Provide the (x, y) coordinate of the cell's center where the given text is located.  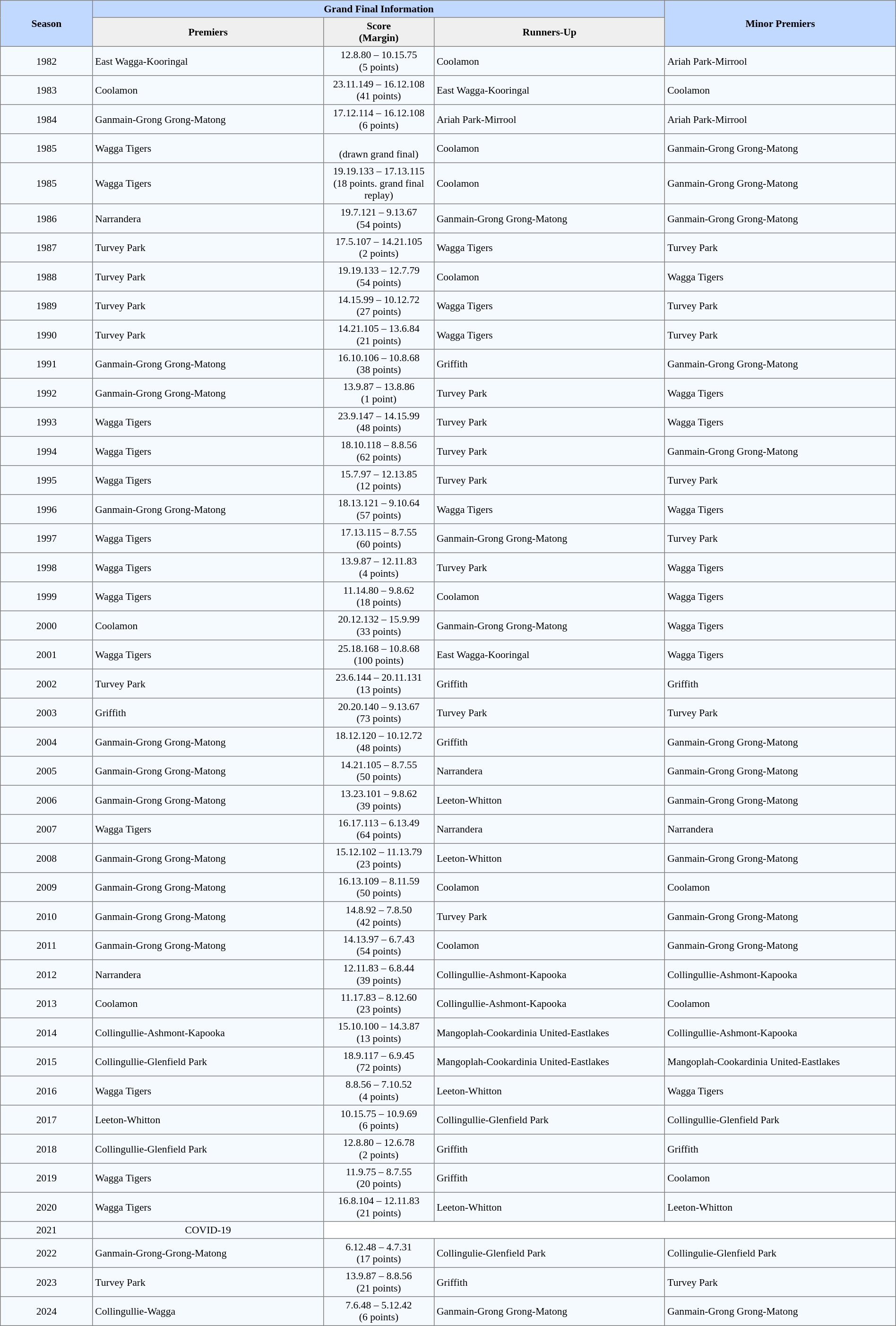
Ganmain-Grong-Grong-Matong (208, 1253)
1999 (46, 597)
11.14.80 – 9.8.62(18 points) (379, 597)
1984 (46, 119)
1993 (46, 422)
1986 (46, 218)
(drawn grand final) (379, 148)
2020 (46, 1207)
17.5.107 – 14.21.105(2 points) (379, 248)
19.19.133 – 17.13.115(18 points. grand final replay) (379, 183)
2009 (46, 887)
2021 (46, 1230)
1983 (46, 90)
15.7.97 – 12.13.85(12 points) (379, 480)
16.13.109 – 8.11.59(50 points) (379, 887)
1998 (46, 567)
2014 (46, 1032)
19.19.133 – 12.7.79(54 points) (379, 277)
11.17.83 – 8.12.60(23 points) (379, 1004)
17.12.114 – 16.12.108(6 points) (379, 119)
1996 (46, 509)
12.8.80 – 10.15.75(5 points) (379, 61)
23.9.147 – 14.15.99(48 points) (379, 422)
23.6.144 – 20.11.131(13 points) (379, 684)
2004 (46, 742)
1992 (46, 393)
2015 (46, 1062)
8.8.56 – 7.10.52(4 points) (379, 1091)
2010 (46, 916)
Minor Premiers (780, 24)
2006 (46, 800)
13.9.87 – 8.8.56(21 points) (379, 1282)
1995 (46, 480)
1994 (46, 451)
2018 (46, 1149)
2001 (46, 655)
2007 (46, 829)
1991 (46, 364)
14.21.105 – 8.7.55(50 points) (379, 771)
Premiers (208, 32)
10.15.75 – 10.9.69(6 points) (379, 1120)
14.13.97 – 6.7.43(54 points) (379, 945)
16.8.104 – 12.11.83(21 points) (379, 1207)
7.6.48 – 5.12.42(6 points) (379, 1311)
1990 (46, 335)
16.17.113 – 6.13.49(64 points) (379, 829)
Season (46, 24)
14.15.99 – 10.12.72(27 points) (379, 306)
15.10.100 – 14.3.87(13 points) (379, 1032)
12.11.83 – 6.8.44(39 points) (379, 974)
6.12.48 – 4.7.31(17 points) (379, 1253)
23.11.149 – 16.12.108(41 points) (379, 90)
1989 (46, 306)
1987 (46, 248)
11.9.75 – 8.7.55(20 points) (379, 1178)
2013 (46, 1004)
2005 (46, 771)
18.12.120 – 10.12.72(48 points) (379, 742)
18.10.118 – 8.8.56(62 points) (379, 451)
2002 (46, 684)
2019 (46, 1178)
12.8.80 – 12.6.78(2 points) (379, 1149)
2017 (46, 1120)
2011 (46, 945)
18.9.117 – 6.9.45(72 points) (379, 1062)
25.18.168 – 10.8.68(100 points) (379, 655)
14.21.105 – 13.6.84(21 points) (379, 335)
19.7.121 – 9.13.67(54 points) (379, 218)
Score(Margin) (379, 32)
14.8.92 – 7.8.50(42 points) (379, 916)
17.13.115 – 8.7.55(60 points) (379, 538)
2003 (46, 713)
15.12.102 – 11.13.79(23 points) (379, 858)
20.12.132 – 15.9.99(33 points) (379, 625)
COVID-19 (208, 1230)
1982 (46, 61)
2023 (46, 1282)
18.13.121 – 9.10.64(57 points) (379, 509)
1997 (46, 538)
Collingullie-Wagga (208, 1311)
2012 (46, 974)
2024 (46, 1311)
2008 (46, 858)
20.20.140 – 9.13.67(73 points) (379, 713)
1988 (46, 277)
2016 (46, 1091)
Runners-Up (550, 32)
16.10.106 – 10.8.68(38 points) (379, 364)
13.23.101 – 9.8.62(39 points) (379, 800)
2000 (46, 625)
Grand Final Information (379, 9)
13.9.87 – 13.8.86(1 point) (379, 393)
13.9.87 – 12.11.83(4 points) (379, 567)
2022 (46, 1253)
